Determine the [X, Y] coordinate at the center of the cell enclosing the given text.  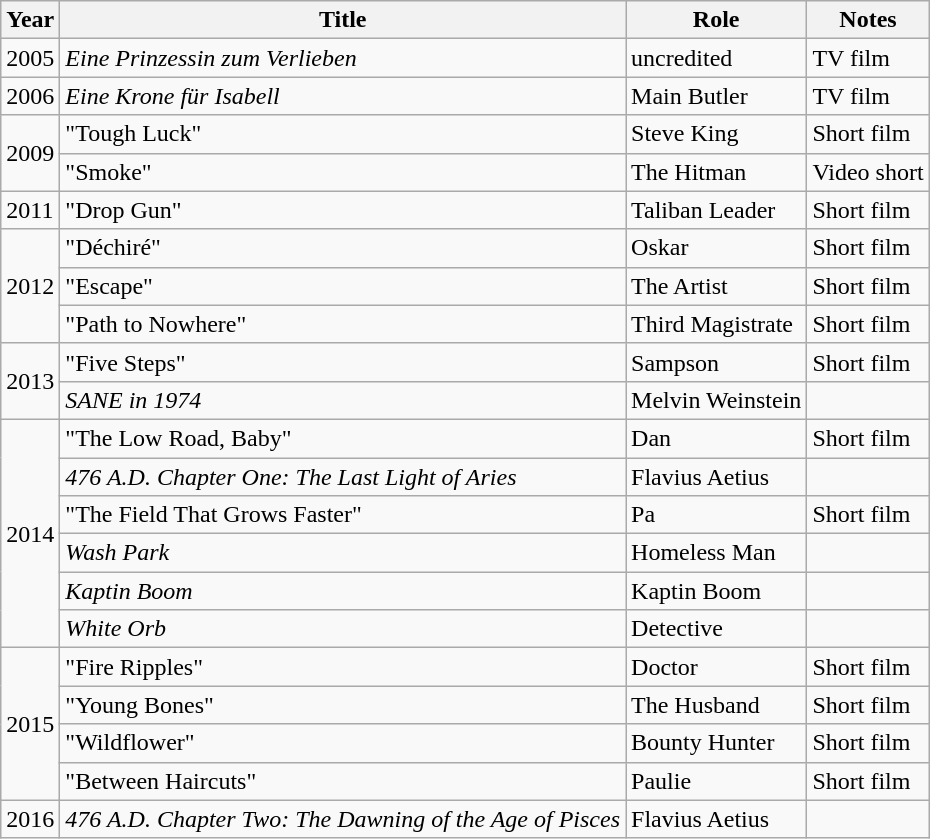
"Wildflower" [343, 743]
"Escape" [343, 286]
"Smoke" [343, 172]
2006 [30, 96]
2011 [30, 210]
Homeless Man [716, 553]
2005 [30, 58]
Paulie [716, 781]
"Déchiré" [343, 248]
"Path to Nowhere" [343, 324]
"The Field That Grows Faster" [343, 515]
Year [30, 20]
"Fire Ripples" [343, 667]
Wash Park [343, 553]
White Orb [343, 629]
Detective [716, 629]
Steve King [716, 134]
The Hitman [716, 172]
2016 [30, 819]
"Young Bones" [343, 705]
The Husband [716, 705]
Taliban Leader [716, 210]
"Five Steps" [343, 362]
SANE in 1974 [343, 400]
Bounty Hunter [716, 743]
"Between Haircuts" [343, 781]
Third Magistrate [716, 324]
"Drop Gun" [343, 210]
"Tough Luck" [343, 134]
Main Butler [716, 96]
476 A.D. Chapter Two: The Dawning of the Age of Pisces [343, 819]
2012 [30, 286]
Title [343, 20]
Pa [716, 515]
"The Low Road, Baby" [343, 438]
uncredited [716, 58]
Notes [868, 20]
Eine Prinzessin zum Verlieben [343, 58]
Eine Krone für Isabell [343, 96]
Sampson [716, 362]
Melvin Weinstein [716, 400]
2014 [30, 533]
Dan [716, 438]
2009 [30, 153]
Oskar [716, 248]
2013 [30, 381]
The Artist [716, 286]
Video short [868, 172]
2015 [30, 724]
Role [716, 20]
Doctor [716, 667]
476 A.D. Chapter One: The Last Light of Aries [343, 477]
